Extract the [X, Y] coordinate from the center of the cell holding the provided text.  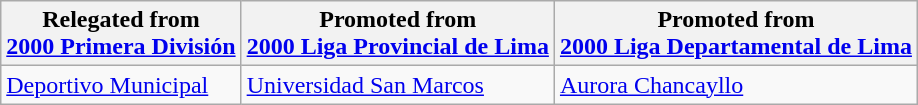
Deportivo Municipal [121, 85]
Promoted from2000 Liga Departamental de Lima [736, 34]
Universidad San Marcos [398, 85]
Promoted from2000 Liga Provincial de Lima [398, 34]
Aurora Chancayllo [736, 85]
Relegated from2000 Primera División [121, 34]
